Identify which cell holds the provided text, then report its (X, Y) central coordinate. 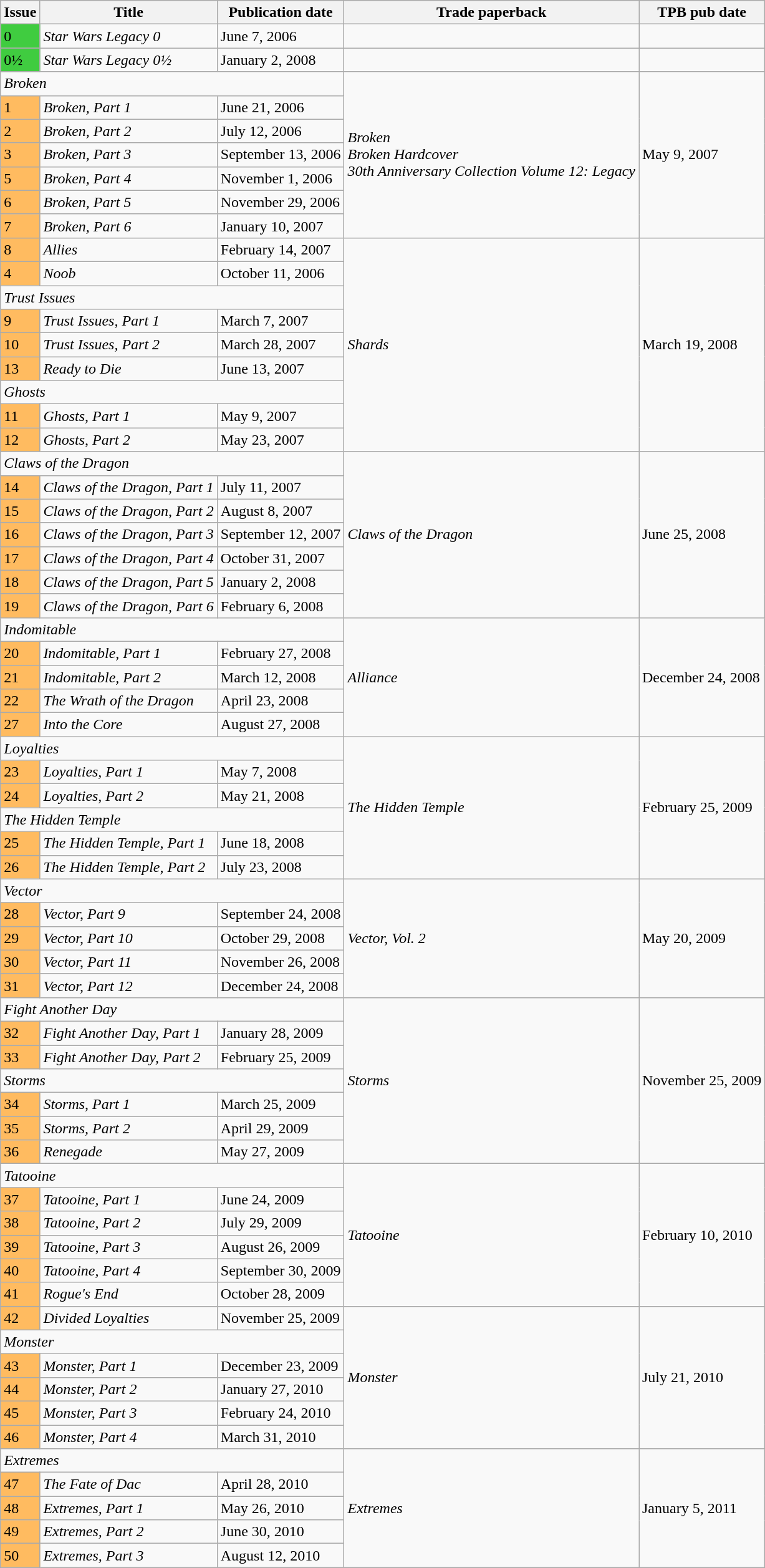
Broken (172, 84)
February 27, 2008 (281, 653)
33 (20, 1057)
Tatooine, Part 4 (128, 1270)
29 (20, 938)
The Hidden Temple, Part 1 (128, 843)
Broken, Part 3 (128, 155)
Vector, Part 10 (128, 938)
38 (20, 1223)
5 (20, 178)
Broken Broken Hardcover 30th Anniversary Collection Volume 12: Legacy (491, 155)
48 (20, 1508)
Extremes, Part 2 (128, 1532)
Renegade (128, 1152)
May 21, 2008 (281, 796)
24 (20, 796)
7 (20, 226)
December 23, 2009 (281, 1365)
May 27, 2009 (281, 1152)
Publication date (281, 12)
16 (20, 535)
Indomitable (172, 629)
15 (20, 511)
Loyalties, Part 2 (128, 796)
14 (20, 487)
Alliance (491, 677)
March 12, 2008 (281, 677)
Tatooine, Part 1 (128, 1199)
25 (20, 843)
39 (20, 1247)
Tatooine, Part 3 (128, 1247)
August 8, 2007 (281, 511)
0½ (20, 60)
19 (20, 606)
July 29, 2009 (281, 1223)
Vector, Vol. 2 (491, 938)
Vector, Part 11 (128, 962)
Broken, Part 5 (128, 202)
October 29, 2008 (281, 938)
August 27, 2008 (281, 725)
Broken, Part 1 (128, 107)
Claws of the Dragon, Part 5 (128, 582)
September 30, 2009 (281, 1270)
10 (20, 345)
April 29, 2009 (281, 1128)
Monster, Part 1 (128, 1365)
March 31, 2010 (281, 1436)
November 26, 2008 (281, 962)
Ghosts, Part 2 (128, 440)
Allies (128, 249)
The Wrath of the Dragon (128, 701)
September 12, 2007 (281, 535)
June 24, 2009 (281, 1199)
0 (20, 36)
41 (20, 1294)
April 28, 2010 (281, 1484)
Tatooine, Part 2 (128, 1223)
Fight Another Day, Part 2 (128, 1057)
43 (20, 1365)
May 26, 2010 (281, 1508)
Divided Loyalties (128, 1318)
Into the Core (128, 725)
Trust Issues, Part 2 (128, 345)
Ready to Die (128, 369)
Ghosts, Part 1 (128, 416)
Title (128, 12)
Fight Another Day (172, 1009)
June 21, 2006 (281, 107)
47 (20, 1484)
Rogue's End (128, 1294)
March 25, 2009 (281, 1105)
July 12, 2006 (281, 131)
August 12, 2010 (281, 1556)
Broken, Part 4 (128, 178)
Ghosts (172, 392)
Monster, Part 2 (128, 1389)
Claws of the Dragon, Part 4 (128, 558)
Trust Issues, Part 1 (128, 321)
Claws of the Dragon, Part 6 (128, 606)
1 (20, 107)
March 28, 2007 (281, 345)
Storms, Part 1 (128, 1105)
Claws of the Dragon, Part 2 (128, 511)
34 (20, 1105)
44 (20, 1389)
Noob (128, 273)
45 (20, 1413)
Claws of the Dragon, Part 3 (128, 535)
July 21, 2010 (701, 1377)
March 19, 2008 (701, 344)
42 (20, 1318)
23 (20, 772)
37 (20, 1199)
June 13, 2007 (281, 369)
Claws of the Dragon, Part 1 (128, 487)
January 27, 2010 (281, 1389)
Loyalties, Part 1 (128, 772)
Shards (491, 344)
October 11, 2006 (281, 273)
Trust Issues (172, 298)
Fight Another Day, Part 1 (128, 1033)
June 7, 2006 (281, 36)
September 13, 2006 (281, 155)
17 (20, 558)
November 1, 2006 (281, 178)
27 (20, 725)
January 10, 2007 (281, 226)
Loyalties (172, 748)
May 23, 2007 (281, 440)
49 (20, 1532)
32 (20, 1033)
Star Wars Legacy 0½ (128, 60)
9 (20, 321)
Vector, Part 12 (128, 985)
The Fate of Dac (128, 1484)
12 (20, 440)
11 (20, 416)
20 (20, 653)
April 23, 2008 (281, 701)
3 (20, 155)
Extremes, Part 3 (128, 1556)
The Hidden Temple, Part 2 (128, 867)
40 (20, 1270)
January 28, 2009 (281, 1033)
Storms, Part 2 (128, 1128)
26 (20, 867)
May 20, 2009 (701, 938)
36 (20, 1152)
February 14, 2007 (281, 249)
22 (20, 701)
Broken, Part 2 (128, 131)
June 30, 2010 (281, 1532)
46 (20, 1436)
Extremes, Part 1 (128, 1508)
February 10, 2010 (701, 1235)
TPB pub date (701, 12)
March 7, 2007 (281, 321)
May 7, 2008 (281, 772)
Vector (172, 891)
Issue (20, 12)
Monster, Part 4 (128, 1436)
35 (20, 1128)
October 31, 2007 (281, 558)
Trade paperback (491, 12)
July 23, 2008 (281, 867)
50 (20, 1556)
February 24, 2010 (281, 1413)
September 24, 2008 (281, 914)
August 26, 2009 (281, 1247)
Broken, Part 6 (128, 226)
Indomitable, Part 2 (128, 677)
13 (20, 369)
Indomitable, Part 1 (128, 653)
November 29, 2006 (281, 202)
4 (20, 273)
Star Wars Legacy 0 (128, 36)
2 (20, 131)
July 11, 2007 (281, 487)
18 (20, 582)
June 18, 2008 (281, 843)
June 25, 2008 (701, 535)
October 28, 2009 (281, 1294)
Monster, Part 3 (128, 1413)
8 (20, 249)
6 (20, 202)
28 (20, 914)
31 (20, 985)
30 (20, 962)
January 5, 2011 (701, 1508)
Vector, Part 9 (128, 914)
21 (20, 677)
February 6, 2008 (281, 606)
